Find where the given text appears and provide that cell's center as (X, Y) coordinate. 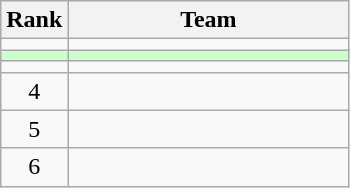
5 (34, 129)
4 (34, 91)
Rank (34, 20)
6 (34, 167)
Team (208, 20)
